Provide the (X, Y) coordinate of the cell's center where the given text is located.  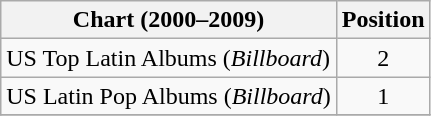
Position (383, 20)
US Latin Pop Albums (Billboard) (169, 96)
2 (383, 58)
Chart (2000–2009) (169, 20)
US Top Latin Albums (Billboard) (169, 58)
1 (383, 96)
